Capture the cell that displays the provided text and extract its (x, y) central coordinate. 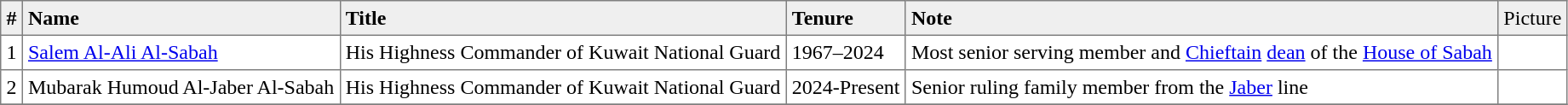
Picture (1533, 18)
Tenure (846, 18)
1 (12, 52)
2024-Present (846, 87)
2 (12, 87)
Name (181, 18)
Mubarak Humoud Al-Jaber Al-Sabah (181, 87)
Salem Al-Ali Al-Sabah (181, 52)
# (12, 18)
Title (563, 18)
1967–2024 (846, 52)
Most senior serving member and Chieftain dean of the House of Sabah (1201, 52)
Note (1201, 18)
Senior ruling family member from the Jaber line (1201, 87)
